Detect which cell encompasses the target text, then output its (X, Y) center coordinate. 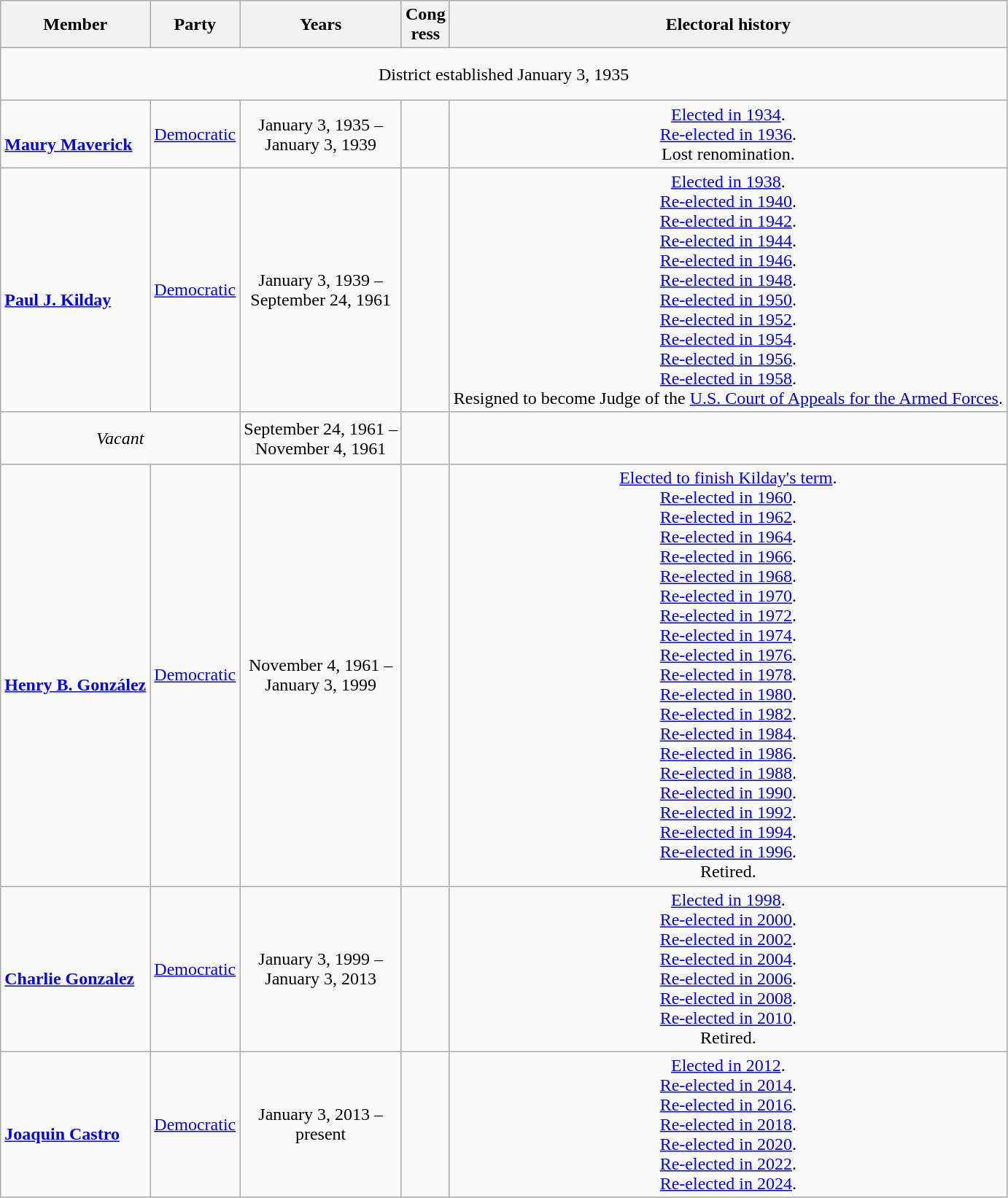
Charlie Gonzalez (76, 968)
Vacant (120, 438)
November 4, 1961 –January 3, 1999 (321, 675)
January 3, 1935 –January 3, 1939 (321, 134)
Years (321, 25)
Maury Maverick (76, 134)
Elected in 1998.Re-elected in 2000.Re-elected in 2002.Re-elected in 2004.Re-elected in 2006.Re-elected in 2008.Re-elected in 2010.Retired. (728, 968)
District established January 3, 1935 (504, 74)
Henry B. González (76, 675)
Joaquin Castro (76, 1124)
January 3, 1939 –September 24, 1961 (321, 290)
Congress (425, 25)
Party (195, 25)
Paul J. Kilday (76, 290)
September 24, 1961 –November 4, 1961 (321, 438)
January 3, 1999 –January 3, 2013 (321, 968)
Elected in 2012.Re-elected in 2014.Re-elected in 2016.Re-elected in 2018.Re-elected in 2020.Re-elected in 2022.Re-elected in 2024. (728, 1124)
Electoral history (728, 25)
Elected in 1934.Re-elected in 1936.Lost renomination. (728, 134)
Member (76, 25)
January 3, 2013 –present (321, 1124)
